Locate the cell with the specified text and output its (x, y) center coordinate. 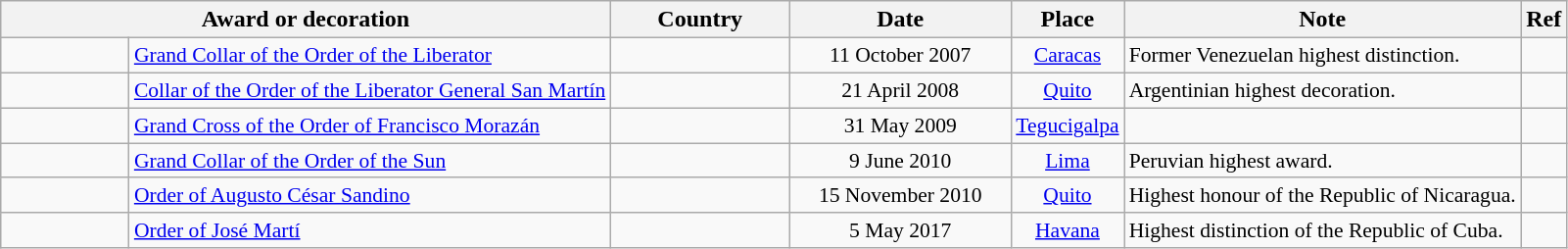
11 October 2007 (900, 56)
Highest distinction of the Republic of Cuba. (1322, 230)
Tegucigalpa (1068, 125)
Collar of the Order of the Liberator General San Martín (370, 90)
Note (1322, 20)
Lima (1068, 161)
Date (900, 20)
Havana (1068, 230)
Grand Collar of the Order of the Sun (370, 161)
Place (1068, 20)
Former Venezuelan highest distinction. (1322, 56)
15 November 2010 (900, 195)
Award or decoration (306, 20)
Order of Augusto César Sandino (370, 195)
Country (699, 20)
Ref (1544, 20)
Highest honour of the Republic of Nicaragua. (1322, 195)
5 May 2017 (900, 230)
9 June 2010 (900, 161)
Grand Collar of the Order of the Liberator (370, 56)
Order of José Martí (370, 230)
Argentinian highest decoration. (1322, 90)
21 April 2008 (900, 90)
31 May 2009 (900, 125)
Peruvian highest award. (1322, 161)
Grand Cross of the Order of Francisco Morazán (370, 125)
Caracas (1068, 56)
